Pinpoint the cell where the given text exists, returning its (x, y) midpoint coordinate. 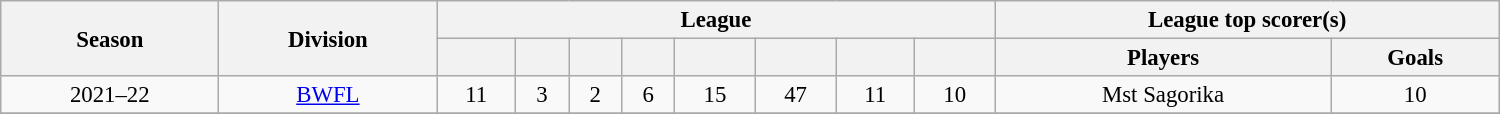
2 (596, 95)
3 (542, 95)
Mst Sagorika (1163, 95)
League (716, 20)
Season (110, 38)
47 (796, 95)
Players (1163, 58)
2021–22 (110, 95)
15 (716, 95)
League top scorer(s) (1247, 20)
BWFL (328, 95)
Goals (1415, 58)
Division (328, 38)
6 (648, 95)
